For the text-containing cell, return its midpoint in [x, y] coordinate format. 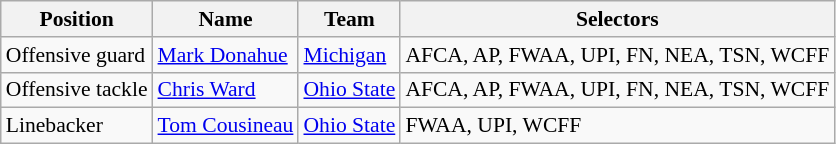
Offensive tackle [77, 90]
Team [349, 19]
Name [226, 19]
Position [77, 19]
Mark Donahue [226, 55]
Tom Cousineau [226, 126]
Linebacker [77, 126]
Selectors [617, 19]
Chris Ward [226, 90]
Michigan [349, 55]
FWAA, UPI, WCFF [617, 126]
Offensive guard [77, 55]
